Return the [x, y] coordinate for the center point of the cell that contains the specified text.  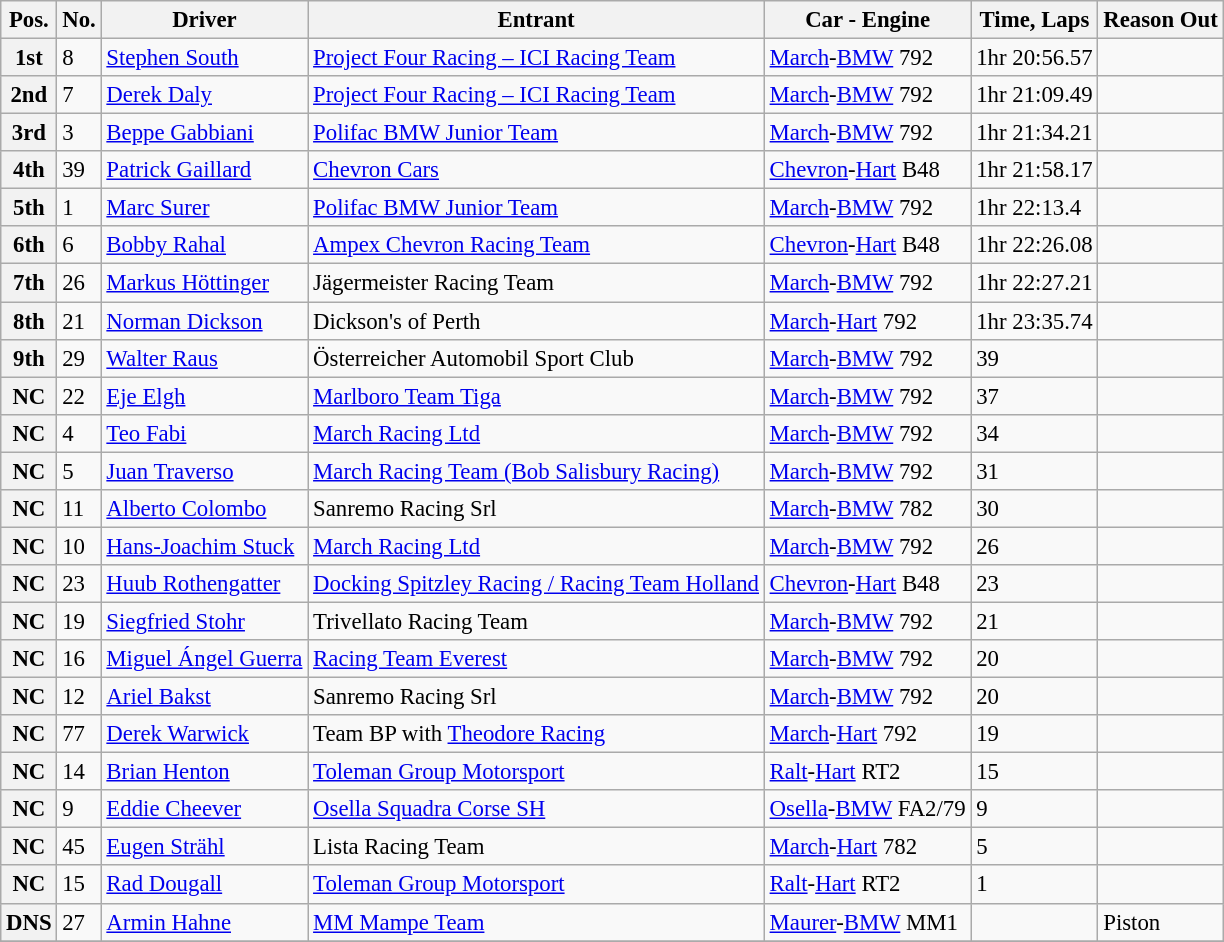
1hr 20:56.57 [1034, 58]
Eugen Strähl [204, 847]
Markus Höttinger [204, 283]
No. [79, 20]
9th [29, 358]
Bobby Rahal [204, 245]
Juan Traverso [204, 471]
March Racing Team (Bob Salisbury Racing) [536, 471]
6th [29, 245]
4th [29, 170]
4 [79, 433]
Eddie Cheever [204, 809]
3 [79, 133]
3rd [29, 133]
Pos. [29, 20]
Piston [1160, 922]
Armin Hahne [204, 922]
Rad Dougall [204, 885]
Chevron Cars [536, 170]
Walter Raus [204, 358]
Hans-Joachim Stuck [204, 546]
Ampex Chevron Racing Team [536, 245]
Patrick Gaillard [204, 170]
11 [79, 509]
Alberto Colombo [204, 509]
14 [79, 772]
Lista Racing Team [536, 847]
Derek Daly [204, 95]
8 [79, 58]
6 [79, 245]
1hr 22:26.08 [1034, 245]
16 [79, 659]
Maurer-BMW MM1 [868, 922]
Stephen South [204, 58]
Teo Fabi [204, 433]
1hr 22:13.4 [1034, 208]
1hr 23:35.74 [1034, 321]
2nd [29, 95]
Dickson's of Perth [536, 321]
Siegfried Stohr [204, 621]
45 [79, 847]
22 [79, 396]
Racing Team Everest [536, 659]
8th [29, 321]
Jägermeister Racing Team [536, 283]
Miguel Ángel Guerra [204, 659]
Österreicher Automobil Sport Club [536, 358]
1hr 22:27.21 [1034, 283]
77 [79, 734]
MM Mampe Team [536, 922]
12 [79, 697]
Entrant [536, 20]
7th [29, 283]
Ariel Bakst [204, 697]
Team BP with Theodore Racing [536, 734]
Brian Henton [204, 772]
1hr 21:09.49 [1034, 95]
Driver [204, 20]
1st [29, 58]
Beppe Gabbiani [204, 133]
5th [29, 208]
7 [79, 95]
Car - Engine [868, 20]
27 [79, 922]
Trivellato Racing Team [536, 621]
31 [1034, 471]
10 [79, 546]
Derek Warwick [204, 734]
Huub Rothengatter [204, 584]
Marlboro Team Tiga [536, 396]
Osella Squadra Corse SH [536, 809]
DNS [29, 922]
37 [1034, 396]
March-BMW 782 [868, 509]
34 [1034, 433]
30 [1034, 509]
Docking Spitzley Racing / Racing Team Holland [536, 584]
Marc Surer [204, 208]
Eje Elgh [204, 396]
March-Hart 782 [868, 847]
Norman Dickson [204, 321]
1hr 21:34.21 [1034, 133]
Time, Laps [1034, 20]
29 [79, 358]
Osella-BMW FA2/79 [868, 809]
1hr 21:58.17 [1034, 170]
Reason Out [1160, 20]
